Capture the cell that displays the provided text and extract its [X, Y] central coordinate. 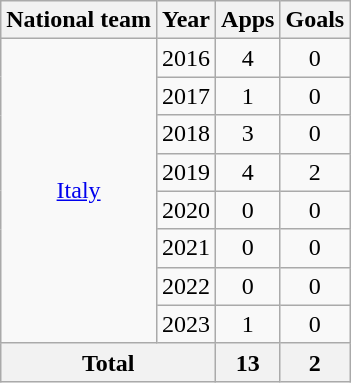
Goals [315, 20]
2023 [186, 324]
2022 [186, 286]
2019 [186, 172]
2021 [186, 248]
Italy [79, 191]
National team [79, 20]
2018 [186, 134]
3 [248, 134]
13 [248, 362]
2017 [186, 96]
Total [108, 362]
Apps [248, 20]
Year [186, 20]
2016 [186, 58]
2020 [186, 210]
